Detect which cell encompasses the target text, then output its (x, y) center coordinate. 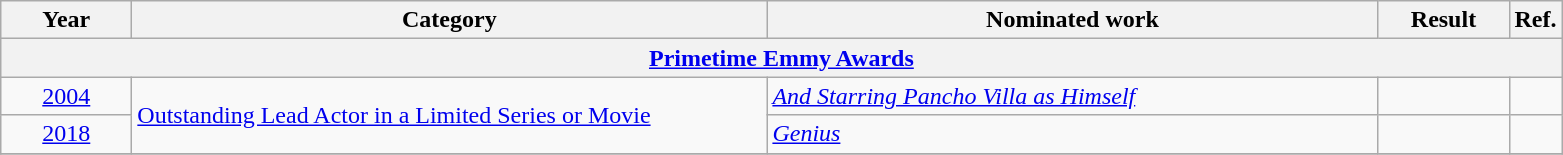
Result (1444, 20)
Category (450, 20)
2018 (66, 134)
Primetime Emmy Awards (782, 58)
Ref. (1536, 20)
Year (66, 20)
Nominated work (1072, 20)
2004 (66, 96)
Genius (1072, 134)
Outstanding Lead Actor in a Limited Series or Movie (450, 115)
And Starring Pancho Villa as Himself (1072, 96)
